Locate the cell with the specified text and output its (X, Y) center coordinate. 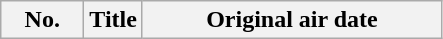
Original air date (292, 20)
Title (114, 20)
No. (42, 20)
